Determine the (X, Y) coordinate at the center of the cell enclosing the given text.  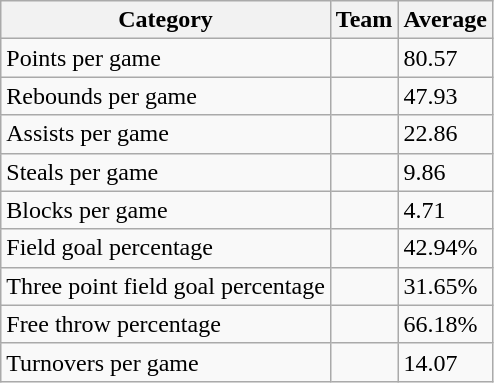
Free throw percentage (166, 324)
Category (166, 20)
80.57 (446, 58)
Average (446, 20)
Turnovers per game (166, 362)
4.71 (446, 210)
Field goal percentage (166, 248)
47.93 (446, 96)
Rebounds per game (166, 96)
Assists per game (166, 134)
Blocks per game (166, 210)
Three point field goal percentage (166, 286)
9.86 (446, 172)
Steals per game (166, 172)
Points per game (166, 58)
31.65% (446, 286)
42.94% (446, 248)
14.07 (446, 362)
Team (364, 20)
22.86 (446, 134)
66.18% (446, 324)
